Search for the cell housing the specified text and yield its [X, Y] center coordinate. 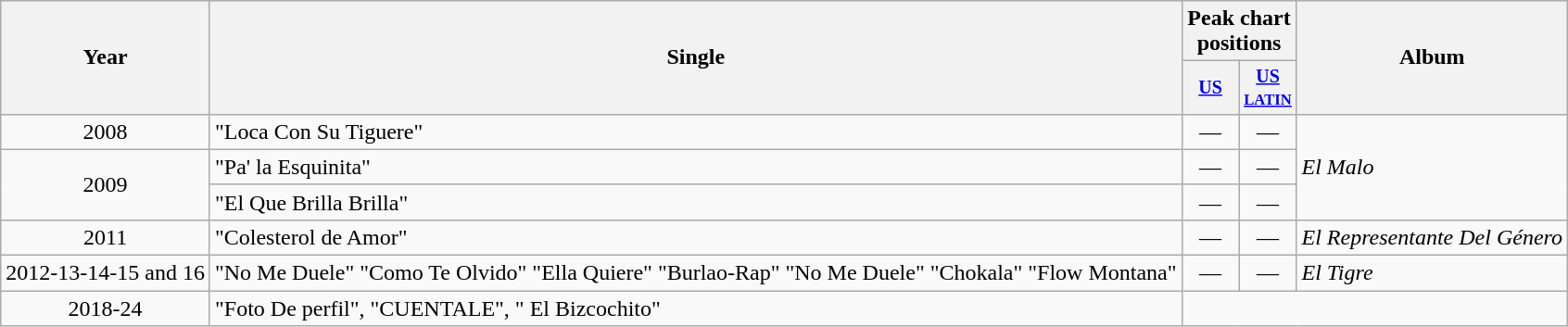
"No Me Duele" "Como Te Olvido" "Ella Quiere" "Burlao-Rap" "No Me Duele" "Chokala" "Flow Montana" [695, 273]
Album [1433, 57]
Peak chart positions [1239, 31]
"Loca Con Su Tiguere" [695, 132]
2009 [106, 184]
"Pa' la Esquinita" [695, 167]
2008 [106, 132]
Single [695, 57]
El Representante Del Género [1433, 237]
2011 [106, 237]
El Malo [1433, 167]
"Colesterol de Amor" [695, 237]
2012-13-14-15 and 16 [106, 273]
"El Que Brilla Brilla" [695, 202]
US LATIN [1268, 87]
2018-24 [106, 308]
Year [106, 57]
US [1210, 87]
"Foto De perfil", "CUENTALE", " El Bizcochito" [695, 308]
El Tigre [1433, 273]
